Search for the cell housing the specified text and yield its [X, Y] center coordinate. 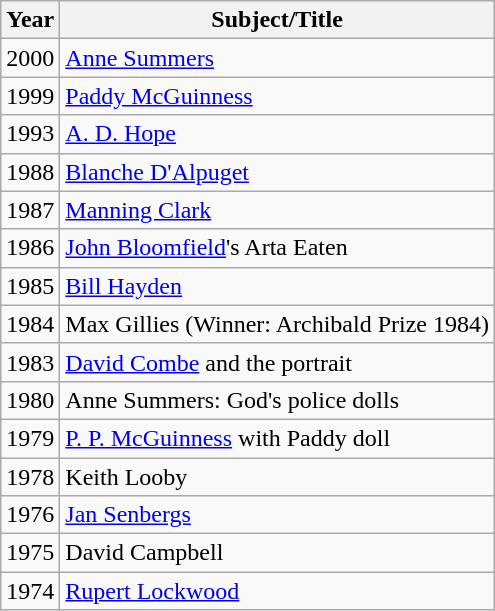
David Campbell [278, 553]
1974 [30, 591]
Jan Senbergs [278, 515]
Blanche D'Alpuget [278, 172]
2000 [30, 58]
1980 [30, 400]
1976 [30, 515]
David Combe and the portrait [278, 362]
1987 [30, 210]
1988 [30, 172]
Year [30, 20]
A. D. Hope [278, 134]
P. P. McGuinness with Paddy doll [278, 438]
John Bloomfield's Arta Eaten [278, 248]
1984 [30, 324]
Max Gillies (Winner: Archibald Prize 1984) [278, 324]
Bill Hayden [278, 286]
1986 [30, 248]
Anne Summers: God's police dolls [278, 400]
1993 [30, 134]
1979 [30, 438]
Manning Clark [278, 210]
Anne Summers [278, 58]
Rupert Lockwood [278, 591]
1978 [30, 477]
1999 [30, 96]
Paddy McGuinness [278, 96]
1985 [30, 286]
1975 [30, 553]
Keith Looby [278, 477]
Subject/Title [278, 20]
1983 [30, 362]
